Determine the [X, Y] coordinate at the center of the cell enclosing the given text.  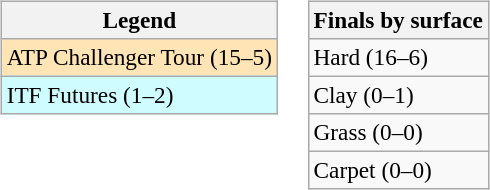
Legend [139, 20]
Finals by surface [398, 20]
ATP Challenger Tour (15–5) [139, 57]
Grass (0–0) [398, 133]
Hard (16–6) [398, 57]
Carpet (0–0) [398, 171]
ITF Futures (1–2) [139, 95]
Clay (0–1) [398, 95]
